Output the (x, y) coordinate of the center of the cell containing the given text.  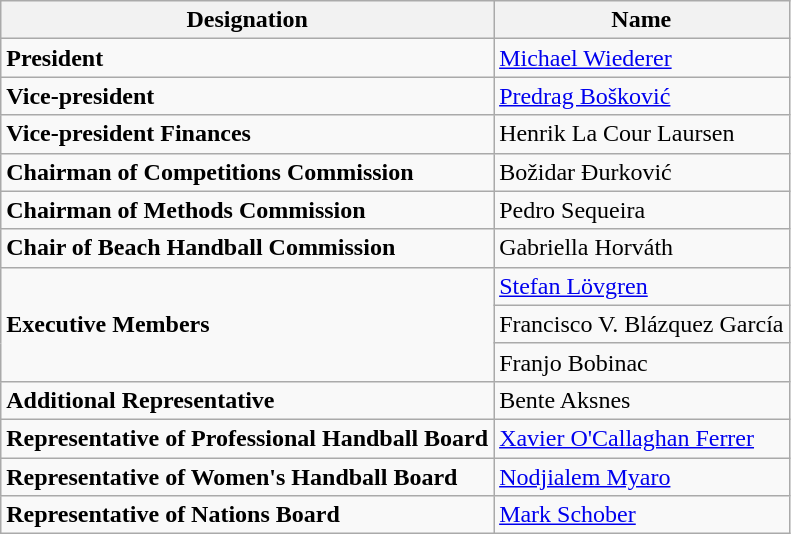
Francisco V. Blázquez García (642, 324)
Henrik La Cour Laursen (642, 134)
Representative of Professional Handball Board (248, 438)
Vice-president Finances (248, 134)
Stefan Lövgren (642, 286)
Bente Aksnes (642, 400)
Mark Schober (642, 515)
Representative of Nations Board (248, 515)
Chairman of Methods Commission (248, 210)
Name (642, 20)
Xavier O'Callaghan Ferrer (642, 438)
Additional Representative (248, 400)
Representative of Women's Handball Board (248, 477)
Executive Members (248, 324)
Designation (248, 20)
Nodjialem Myaro (642, 477)
Predrag Bošković (642, 96)
Božidar Đurković (642, 172)
Vice-president (248, 96)
Pedro Sequeira (642, 210)
Gabriella Horváth (642, 248)
Michael Wiederer (642, 58)
Franjo Bobinac (642, 362)
President (248, 58)
Chair of Beach Handball Commission (248, 248)
Chairman of Competitions Commission (248, 172)
